Identify which cell holds the provided text, then report its [X, Y] central coordinate. 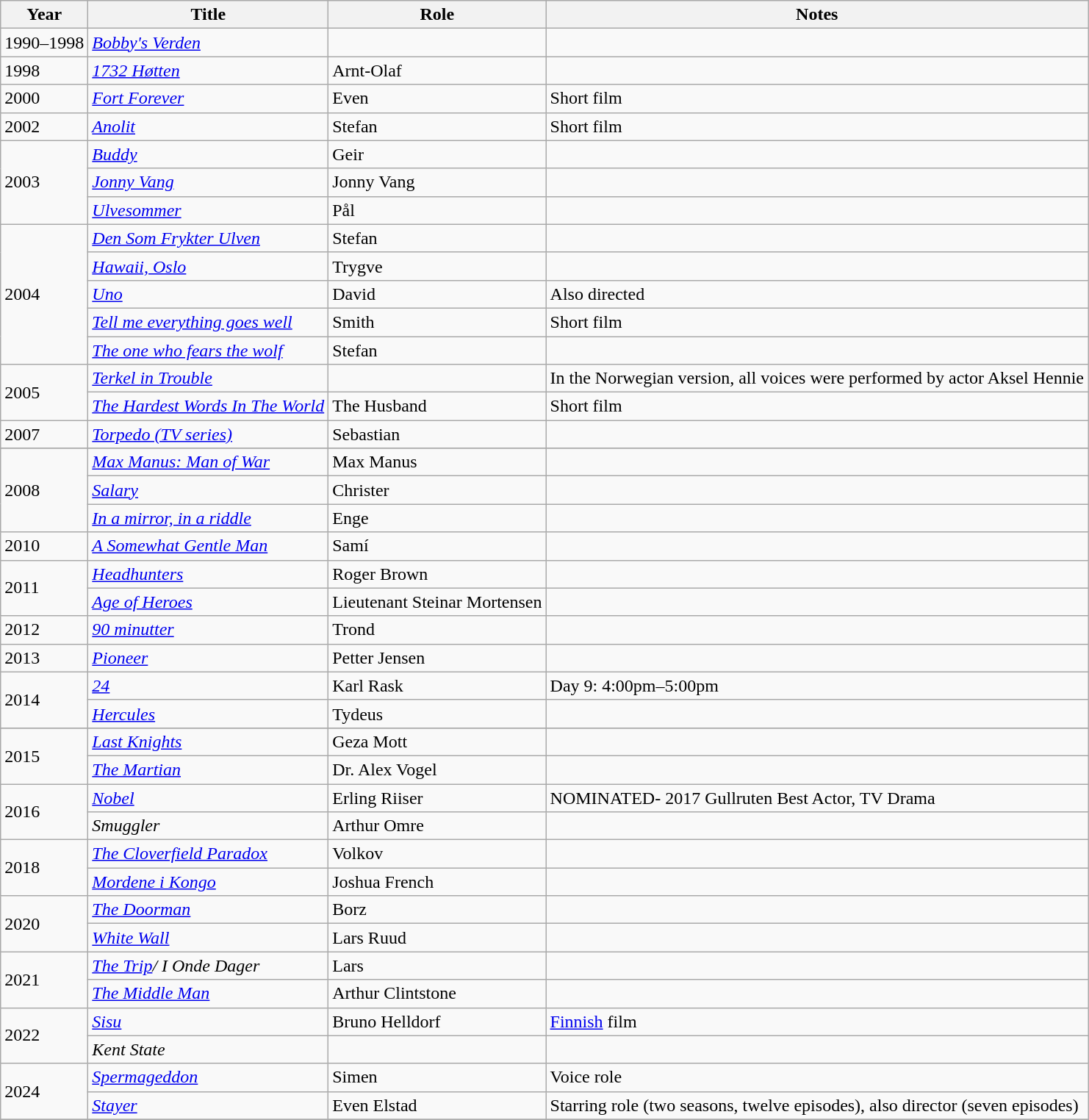
2020 [44, 924]
Hercules [209, 714]
Trygve [437, 266]
The one who fears the wolf [209, 351]
Voice role [817, 1077]
Smuggler [209, 826]
Spermageddon [209, 1077]
2010 [44, 546]
The Martian [209, 769]
Finnish film [817, 1022]
1998 [44, 71]
The Middle Man [209, 994]
NOMINATED- 2017 Gullruten Best Actor, TV Drama [817, 797]
Nobel [209, 797]
2004 [44, 294]
Even [437, 98]
Dr. Alex Vogel [437, 769]
2015 [44, 755]
Arnt-Olaf [437, 71]
Erling Riiser [437, 797]
The Doorman [209, 910]
2018 [44, 868]
2005 [44, 392]
Even Elstad [437, 1105]
Lars [437, 966]
2013 [44, 658]
Age of Heroes [209, 602]
Max Manus: Man of War [209, 462]
Pioneer [209, 658]
The Husband [437, 406]
Fort Forever [209, 98]
Enge [437, 518]
Pål [437, 210]
Stayer [209, 1105]
Den Som Frykter Ulven [209, 238]
Year [44, 15]
Sisu [209, 1022]
Role [437, 15]
White Wall [209, 938]
2021 [44, 980]
1990–1998 [44, 43]
Christer [437, 490]
Karl Rask [437, 686]
Last Knights [209, 742]
2022 [44, 1035]
Geir [437, 154]
Tell me everything goes well [209, 322]
Salary [209, 490]
Buddy [209, 154]
In a mirror, in a riddle [209, 518]
2003 [44, 182]
Title [209, 15]
2016 [44, 811]
90 minutter [209, 630]
Kent State [209, 1049]
Joshua French [437, 882]
Bobby's Verden [209, 43]
2007 [44, 434]
Sebastian [437, 434]
Borz [437, 910]
Simen [437, 1077]
Headhunters [209, 574]
The Trip/ I Onde Dager [209, 966]
Lieutenant Steinar Mortensen [437, 602]
Starring role (two seasons, twelve episodes), also director (seven episodes) [817, 1105]
Ulvesommer [209, 210]
Lars Ruud [437, 938]
Notes [817, 15]
Roger Brown [437, 574]
24 [209, 686]
Uno [209, 294]
1732 Høtten [209, 71]
2008 [44, 490]
Arthur Clintstone [437, 994]
Tydeus [437, 714]
Petter Jensen [437, 658]
Max Manus [437, 462]
Smith [437, 322]
Terkel in Trouble [209, 378]
Also directed [817, 294]
Mordene i Kongo [209, 882]
Arthur Omre [437, 826]
Hawaii, Oslo [209, 266]
2024 [44, 1091]
2012 [44, 630]
In the Norwegian version, all voices were performed by actor Aksel Hennie [817, 378]
A Somewhat Gentle Man [209, 546]
David [437, 294]
Bruno Helldorf [437, 1022]
2002 [44, 126]
Geza Mott [437, 742]
Torpedo (TV series) [209, 434]
Samí [437, 546]
Anolit [209, 126]
2014 [44, 700]
2011 [44, 588]
2000 [44, 98]
Trond [437, 630]
Day 9: 4:00pm–5:00pm [817, 686]
The Hardest Words In The World [209, 406]
The Cloverfield Paradox [209, 854]
Volkov [437, 854]
